Determine the (x, y) coordinate at the center of the cell enclosing the given text.  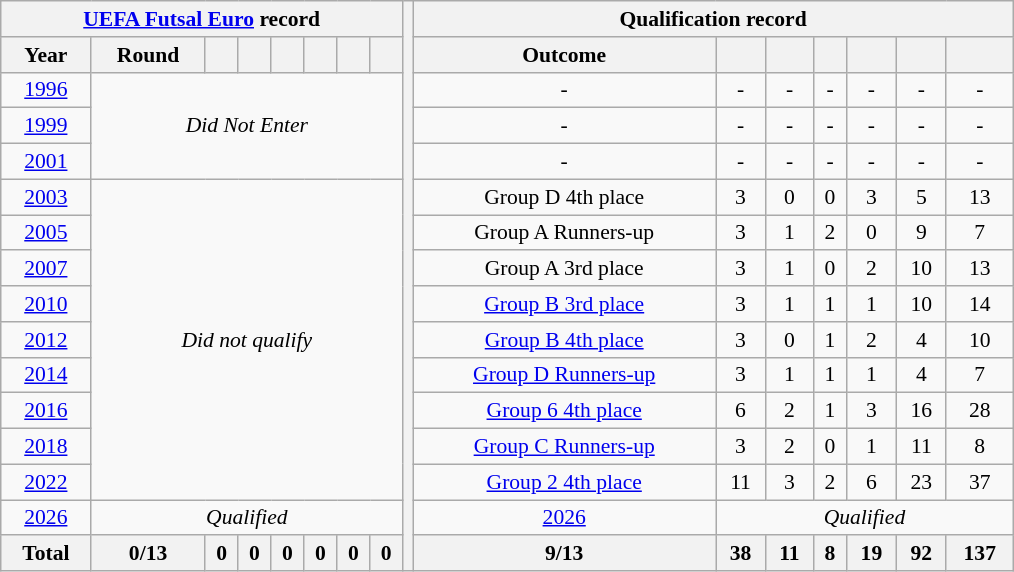
Total (46, 554)
Round (148, 55)
Group A 3rd place (564, 269)
23 (921, 482)
Group A Runners-up (564, 233)
Group 6 4th place (564, 411)
1999 (46, 126)
Year (46, 55)
2012 (46, 340)
2001 (46, 162)
2010 (46, 304)
Group B 3rd place (564, 304)
Qualification record (713, 19)
14 (980, 304)
16 (921, 411)
Group D Runners-up (564, 375)
2014 (46, 375)
9 (921, 233)
2005 (46, 233)
Group D 4th place (564, 197)
Group B 4th place (564, 340)
Outcome (564, 55)
1996 (46, 90)
Group C Runners-up (564, 447)
28 (980, 411)
19 (871, 554)
Did Not Enter (247, 126)
2003 (46, 197)
37 (980, 482)
5 (921, 197)
92 (921, 554)
2007 (46, 269)
2016 (46, 411)
2018 (46, 447)
Group 2 4th place (564, 482)
38 (741, 554)
9/13 (564, 554)
UEFA Futsal Euro record (202, 19)
2022 (46, 482)
0/13 (148, 554)
Did not qualify (247, 340)
137 (980, 554)
